Provide the (X, Y) coordinate of the cell's center where the given text is located.  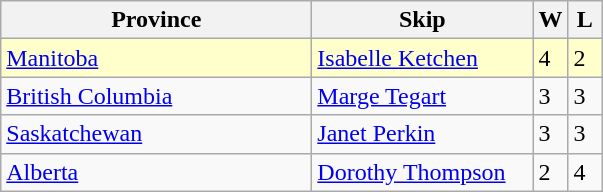
Alberta (156, 172)
Skip (422, 20)
Province (156, 20)
Marge Tegart (422, 96)
Dorothy Thompson (422, 172)
Saskatchewan (156, 134)
Janet Perkin (422, 134)
Isabelle Ketchen (422, 58)
L (585, 20)
British Columbia (156, 96)
Manitoba (156, 58)
W (550, 20)
